Scan for the cell matching the given text and deliver its [x, y] coordinate at center. 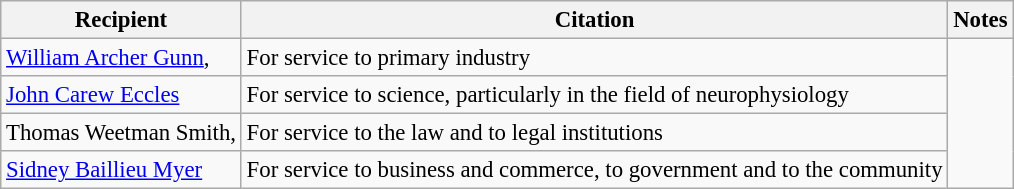
Sidney Baillieu Myer [122, 170]
For service to science, particularly in the field of neurophysiology [594, 95]
For service to primary industry [594, 58]
Thomas Weetman Smith, [122, 133]
Notes [980, 20]
Citation [594, 20]
For service to business and commerce, to government and to the community [594, 170]
John Carew Eccles [122, 95]
For service to the law and to legal institutions [594, 133]
William Archer Gunn, [122, 58]
Recipient [122, 20]
